Pinpoint the cell where the given text exists, returning its [X, Y] midpoint coordinate. 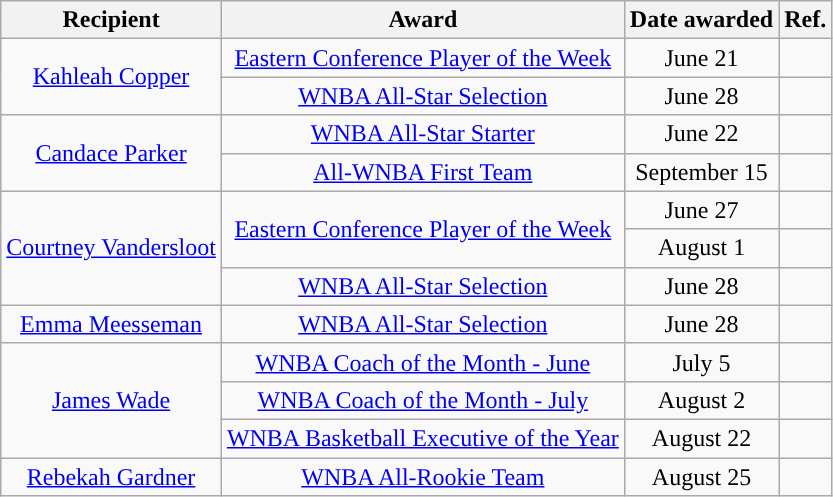
Ref. [806, 20]
August 1 [701, 248]
James Wade [112, 400]
August 25 [701, 477]
Date awarded [701, 20]
Emma Meesseman [112, 324]
WNBA Basketball Executive of the Year [422, 438]
Candace Parker [112, 153]
June 27 [701, 210]
WNBA All-Star Starter [422, 134]
Award [422, 20]
July 5 [701, 362]
WNBA Coach of the Month - July [422, 400]
September 15 [701, 172]
WNBA All-Rookie Team [422, 477]
All-WNBA First Team [422, 172]
June 21 [701, 58]
Recipient [112, 20]
August 22 [701, 438]
June 22 [701, 134]
WNBA Coach of the Month - June [422, 362]
August 2 [701, 400]
Courtney Vandersloot [112, 248]
Rebekah Gardner [112, 477]
Kahleah Copper [112, 77]
